Return the [x, y] coordinate for the center point of the cell that contains the specified text.  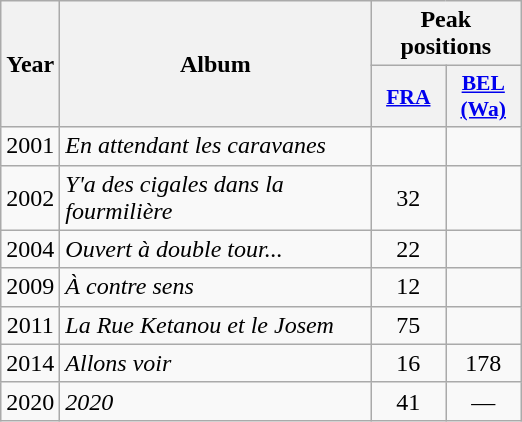
16 [408, 363]
La Rue Ketanou et le Josem [216, 325]
2002 [30, 198]
À contre sens [216, 287]
32 [408, 198]
Peak positions [446, 34]
12 [408, 287]
41 [408, 401]
2009 [30, 287]
Year [30, 64]
178 [484, 363]
2004 [30, 249]
— [484, 401]
Y'a des cigales dans la fourmilière [216, 198]
75 [408, 325]
2011 [30, 325]
2014 [30, 363]
2001 [30, 146]
22 [408, 249]
Ouvert à double tour... [216, 249]
Allons voir [216, 363]
En attendant les caravanes [216, 146]
BEL(Wa) [484, 96]
Album [216, 64]
FRA [408, 96]
